Scan for the cell matching the given text and deliver its [x, y] coordinate at center. 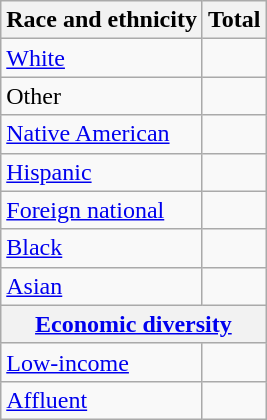
Hispanic [102, 172]
Race and ethnicity [102, 20]
Asian [102, 286]
Foreign national [102, 210]
Total [234, 20]
Native American [102, 134]
Low-income [102, 362]
Other [102, 96]
Black [102, 248]
Affluent [102, 400]
Economic diversity [134, 324]
White [102, 58]
